Extract the [x, y] coordinate from the center of the cell holding the provided text.  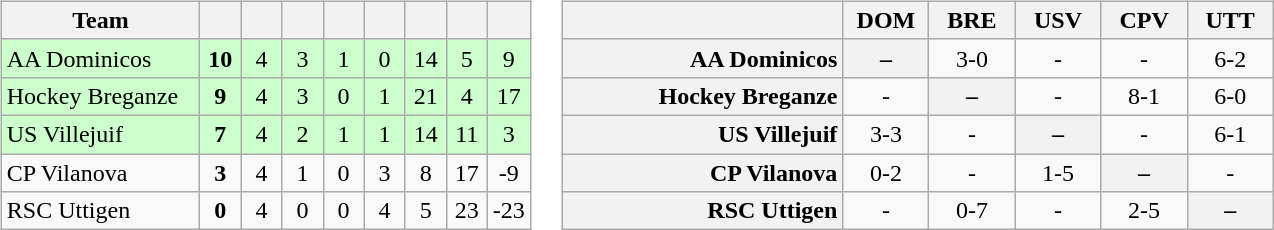
6-0 [1230, 96]
2-5 [1144, 211]
BRE [972, 20]
7 [220, 134]
2 [302, 134]
0-2 [886, 173]
0-7 [972, 211]
-9 [508, 173]
Team [100, 20]
8-1 [1144, 96]
8 [426, 173]
3-0 [972, 58]
1-5 [1058, 173]
21 [426, 96]
-23 [508, 211]
10 [220, 58]
CPV [1144, 20]
6-2 [1230, 58]
UTT [1230, 20]
3-3 [886, 134]
DOM [886, 20]
USV [1058, 20]
6-1 [1230, 134]
11 [466, 134]
23 [466, 211]
